From the cell containing the given text, extract its center point as [x, y] coordinate. 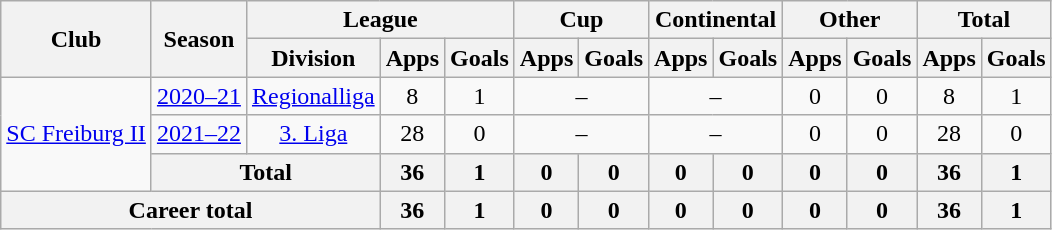
Continental [716, 20]
Regionalliga [313, 96]
3. Liga [313, 134]
Club [76, 39]
SC Freiburg II [76, 134]
2020–21 [198, 96]
Other [850, 20]
League [380, 20]
Division [313, 58]
Season [198, 39]
Career total [190, 210]
Cup [581, 20]
2021–22 [198, 134]
